Extract the [x, y] coordinate from the center of the cell holding the provided text.  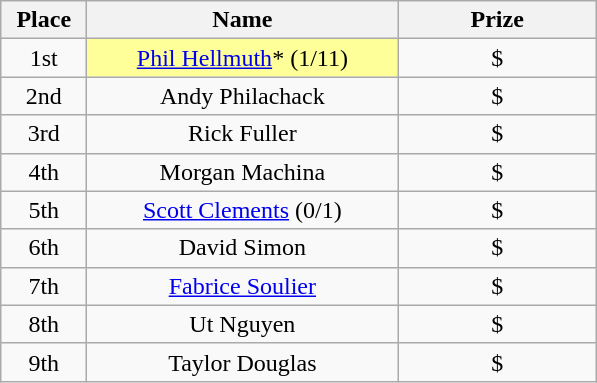
Morgan Machina [242, 172]
Taylor Douglas [242, 362]
8th [44, 324]
1st [44, 58]
4th [44, 172]
Phil Hellmuth* (1/11) [242, 58]
Scott Clements (0/1) [242, 210]
6th [44, 248]
Ut Nguyen [242, 324]
Place [44, 20]
2nd [44, 96]
Fabrice Soulier [242, 286]
7th [44, 286]
Andy Philachack [242, 96]
Name [242, 20]
5th [44, 210]
Rick Fuller [242, 134]
9th [44, 362]
Prize [498, 20]
David Simon [242, 248]
3rd [44, 134]
